Return (x, y) of the center of cell containing provided text 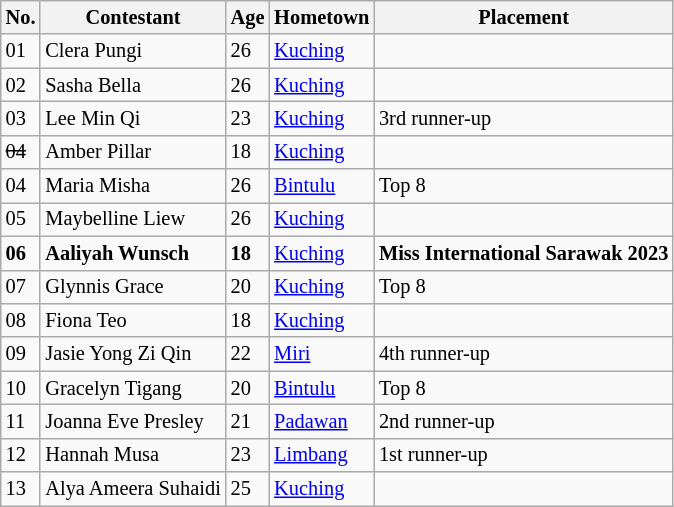
Age (248, 17)
01 (21, 51)
Miss International Sarawak 2023 (524, 253)
Alya Ameera Suhaidi (132, 489)
No. (21, 17)
Aaliyah Wunsch (132, 253)
08 (21, 320)
Placement (524, 17)
1st runner-up (524, 455)
Clera Pungi (132, 51)
Sasha Bella (132, 85)
Glynnis Grace (132, 287)
13 (21, 489)
Joanna Eve Presley (132, 421)
22 (248, 354)
Maria Misha (132, 186)
05 (21, 219)
Hannah Musa (132, 455)
12 (21, 455)
25 (248, 489)
3rd runner-up (524, 118)
Lee Min Qi (132, 118)
Fiona Teo (132, 320)
4th runner-up (524, 354)
Maybelline Liew (132, 219)
Amber Pillar (132, 152)
07 (21, 287)
Gracelyn Tigang (132, 388)
21 (248, 421)
Miri (322, 354)
06 (21, 253)
Contestant (132, 17)
2nd runner-up (524, 421)
Jasie Yong Zi Qin (132, 354)
Limbang (322, 455)
Padawan (322, 421)
11 (21, 421)
10 (21, 388)
Hometown (322, 17)
02 (21, 85)
03 (21, 118)
09 (21, 354)
